Search for the cell housing the specified text and yield its (x, y) center coordinate. 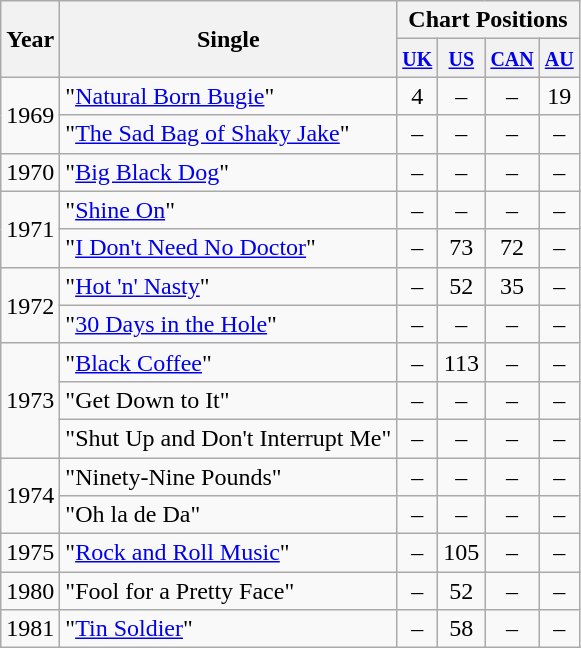
19 (559, 96)
35 (512, 286)
"Shine On" (228, 210)
CAN (512, 58)
Year (30, 39)
"Get Down to It" (228, 400)
US (462, 58)
1975 (30, 553)
1972 (30, 305)
58 (462, 629)
"Oh la de Da" (228, 515)
105 (462, 553)
"Hot 'n' Nasty" (228, 286)
1971 (30, 229)
AU (559, 58)
1980 (30, 591)
UK (418, 58)
4 (418, 96)
"Rock and Roll Music" (228, 553)
"I Don't Need No Doctor" (228, 248)
1969 (30, 115)
"The Sad Bag of Shaky Jake" (228, 134)
1974 (30, 496)
"30 Days in the Hole" (228, 324)
"Black Coffee" (228, 362)
"Ninety-Nine Pounds" (228, 477)
72 (512, 248)
"Tin Soldier" (228, 629)
"Big Black Dog" (228, 172)
1981 (30, 629)
"Natural Born Bugie" (228, 96)
1973 (30, 400)
113 (462, 362)
1970 (30, 172)
73 (462, 248)
"Fool for a Pretty Face" (228, 591)
"Shut Up and Don't Interrupt Me" (228, 438)
Single (228, 39)
Chart Positions (488, 20)
